Determine the (X, Y) coordinate at the center of the cell enclosing the given text.  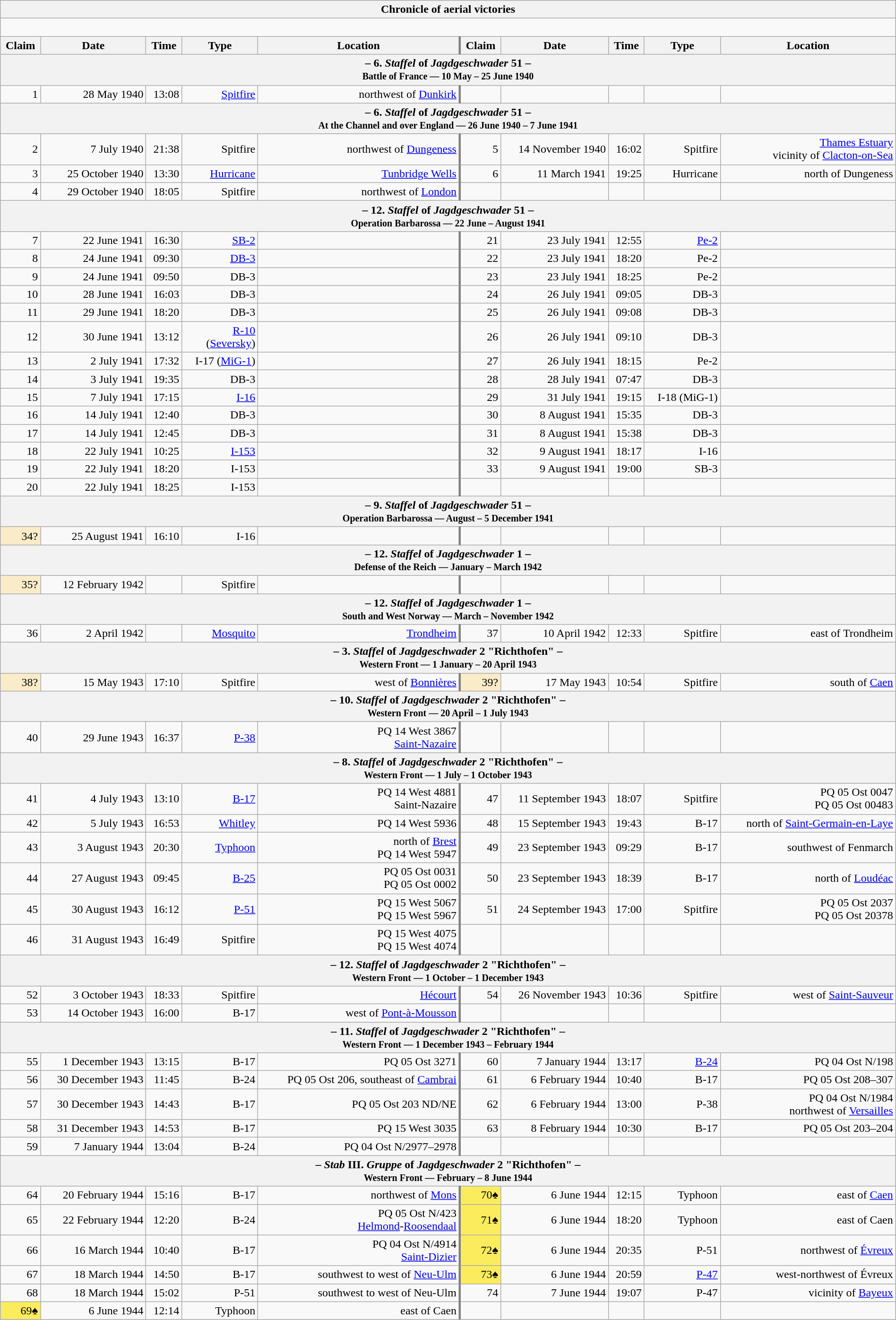
I-17 (MiG-1) (220, 361)
– 12. Staffel of Jagdgeschwader 1 –South and West Norway — March – November 1942 (448, 609)
31 July 1941 (555, 397)
13:04 (164, 1146)
69♠ (21, 1311)
28 May 1940 (94, 94)
– 9. Staffel of Jagdgeschwader 51 –Operation Barbarossa — August – 5 December 1941 (448, 512)
3 August 1943 (94, 847)
13:30 (164, 174)
17:10 (164, 682)
73♠ (480, 1275)
20:35 (627, 1250)
12:33 (627, 634)
42 (21, 823)
west of Bonnières (359, 682)
48 (480, 823)
Mosquito (220, 634)
09:05 (627, 295)
9 (21, 277)
22 (480, 258)
6 (480, 174)
PQ 04 Ost N/198 (808, 1062)
28 (480, 379)
east of Trondheim (808, 634)
10:36 (627, 995)
B-25 (220, 878)
34? (21, 536)
20:59 (627, 1275)
62 (480, 1104)
12 (21, 337)
23 (480, 277)
PQ 04 Ost N/1984northwest of Versailles (808, 1104)
38? (21, 682)
27 (480, 361)
29 June 1943 (94, 738)
51 (480, 909)
16 (21, 415)
25 October 1940 (94, 174)
19:15 (627, 397)
71♠ (480, 1220)
PQ 05 Ost N/423Helmond-Roosendaal (359, 1220)
18:33 (164, 995)
13:17 (627, 1062)
09:29 (627, 847)
19:00 (627, 469)
66 (21, 1250)
– 8. Staffel of Jagdgeschwader 2 "Richthofen" –Western Front — 1 July – 1 October 1943 (448, 768)
18:39 (627, 878)
60 (480, 1062)
19:25 (627, 174)
PQ 05 Ost 203 ND/NE (359, 1104)
46 (21, 940)
13 (21, 361)
16:12 (164, 909)
PQ 15 West 4075PQ 15 West 4074 (359, 940)
29 (480, 397)
1 (21, 94)
26 (480, 337)
19:43 (627, 823)
10 (21, 295)
17:15 (164, 397)
14:53 (164, 1129)
– 6. Staffel of Jagdgeschwader 51 –Battle of France — 10 May – 25 June 1940 (448, 70)
20 (21, 487)
10 April 1942 (555, 634)
30 June 1941 (94, 337)
3 July 1941 (94, 379)
11 (21, 313)
– 11. Staffel of Jagdgeschwader 2 "Richthofen" –Western Front — 1 December 1943 – February 1944 (448, 1037)
7 July 1940 (94, 149)
PQ 04 Ost N/2977–2978 (359, 1146)
northwest of London (359, 191)
16:03 (164, 295)
7 (21, 240)
37 (480, 634)
27 August 1943 (94, 878)
25 August 1941 (94, 536)
2 July 1941 (94, 361)
PQ 15 West 3035 (359, 1129)
29 June 1941 (94, 313)
21:38 (164, 149)
PQ 05 Ost 3271 (359, 1062)
18:15 (627, 361)
17:32 (164, 361)
5 July 1943 (94, 823)
south of Caen (808, 682)
PQ 04 Ost N/4914Saint-Dizier (359, 1250)
15:35 (627, 415)
16:37 (164, 738)
18:17 (627, 451)
PQ 05 Ost 0031PQ 05 Ost 0002 (359, 878)
10:30 (627, 1129)
SB-2 (220, 240)
11 March 1941 (555, 174)
4 July 1943 (94, 799)
07:47 (627, 379)
28 June 1941 (94, 295)
17:00 (627, 909)
74 (480, 1293)
16:30 (164, 240)
I-18 (MiG-1) (682, 397)
22 February 1944 (94, 1220)
17 May 1943 (555, 682)
north of Dungeness (808, 174)
13:15 (164, 1062)
R-10 (Seversky) (220, 337)
– Stab III. Gruppe of Jagdgeschwader 2 "Richthofen" –Western Front — February – 8 June 1944 (448, 1171)
north of Saint-Germain-en-Laye (808, 823)
PQ 14 West 4881Saint-Nazaire (359, 799)
15 (21, 397)
59 (21, 1146)
north of BrestPQ 14 West 5947 (359, 847)
southwest of Fenmarch (808, 847)
24 September 1943 (555, 909)
13:08 (164, 94)
16:53 (164, 823)
Whitley (220, 823)
64 (21, 1195)
16:02 (627, 149)
41 (21, 799)
– 12. Staffel of Jagdgeschwader 51 –Operation Barbarossa — 22 June – August 1941 (448, 216)
65 (21, 1220)
33 (480, 469)
12:15 (627, 1195)
PQ 05 Ost 208–307 (808, 1080)
72♠ (480, 1250)
PQ 05 Ost 0047PQ 05 Ost 00483 (808, 799)
13:12 (164, 337)
63 (480, 1129)
west of Pont-à-Mousson (359, 1013)
30 August 1943 (94, 909)
northwest of Dungeness (359, 149)
45 (21, 909)
16 March 1944 (94, 1250)
39? (480, 682)
Tunbridge Wells (359, 174)
54 (480, 995)
25 (480, 313)
northwest of Mons (359, 1195)
3 (21, 174)
09:08 (627, 313)
PQ 14 West 3867Saint-Nazaire (359, 738)
north of Loudéac (808, 878)
31 (480, 433)
31 December 1943 (94, 1129)
PQ 05 Ost 2037PQ 05 Ost 20378 (808, 909)
14:43 (164, 1104)
68 (21, 1293)
2 April 1942 (94, 634)
PQ 14 West 5936 (359, 823)
10:54 (627, 682)
3 October 1943 (94, 995)
14 (21, 379)
09:50 (164, 277)
44 (21, 878)
14 November 1940 (555, 149)
47 (480, 799)
PQ 05 Ost 206, southeast of Cambrai (359, 1080)
west-northwest of Évreux (808, 1275)
14 October 1943 (94, 1013)
16:10 (164, 536)
28 July 1941 (555, 379)
53 (21, 1013)
09:30 (164, 258)
Thames Estuaryvicinity of Clacton-on-Sea (808, 149)
12 February 1942 (94, 584)
northwest of Dunkirk (359, 94)
17 (21, 433)
12:20 (164, 1220)
19 (21, 469)
19:07 (627, 1293)
2 (21, 149)
16:49 (164, 940)
8 February 1944 (555, 1129)
21 (480, 240)
8 (21, 258)
12:45 (164, 433)
16:00 (164, 1013)
15 September 1943 (555, 823)
13:10 (164, 799)
northwest of Évreux (808, 1250)
14:50 (164, 1275)
70♠ (480, 1195)
18 (21, 451)
58 (21, 1129)
19:35 (164, 379)
– 10. Staffel of Jagdgeschwader 2 "Richthofen" –Western Front — 20 April – 1 July 1943 (448, 706)
5 (480, 149)
56 (21, 1080)
50 (480, 878)
west of Saint-Sauveur (808, 995)
20:30 (164, 847)
43 (21, 847)
57 (21, 1104)
30 (480, 415)
22 June 1941 (94, 240)
11:45 (164, 1080)
4 (21, 191)
20 February 1944 (94, 1195)
52 (21, 995)
15:02 (164, 1293)
32 (480, 451)
12:40 (164, 415)
– 12. Staffel of Jagdgeschwader 2 "Richthofen" –Western Front — 1 October – 1 December 1943 (448, 970)
10:25 (164, 451)
31 August 1943 (94, 940)
– 12. Staffel of Jagdgeschwader 1 –Defense of the Reich — January – March 1942 (448, 560)
24 (480, 295)
36 (21, 634)
Hécourt (359, 995)
7 June 1944 (555, 1293)
– 3. Staffel of Jagdgeschwader 2 "Richthofen" –Western Front — 1 January – 20 April 1943 (448, 658)
Trondheim (359, 634)
SB-3 (682, 469)
12:14 (164, 1311)
Chronicle of aerial victories (448, 9)
40 (21, 738)
09:45 (164, 878)
PQ 05 Ost 203–204 (808, 1129)
55 (21, 1062)
35? (21, 584)
12:55 (627, 240)
– 6. Staffel of Jagdgeschwader 51 –At the Channel and over England — 26 June 1940 – 7 June 1941 (448, 118)
PQ 15 West 5067PQ 15 West 5967 (359, 909)
7 July 1941 (94, 397)
15:38 (627, 433)
15:16 (164, 1195)
61 (480, 1080)
15 May 1943 (94, 682)
vicinity of Bayeux (808, 1293)
49 (480, 847)
18:05 (164, 191)
13:00 (627, 1104)
18:07 (627, 799)
29 October 1940 (94, 191)
67 (21, 1275)
26 November 1943 (555, 995)
11 September 1943 (555, 799)
1 December 1943 (94, 1062)
09:10 (627, 337)
